Return the (X, Y) coordinate for the center point of the cell that contains the specified text.  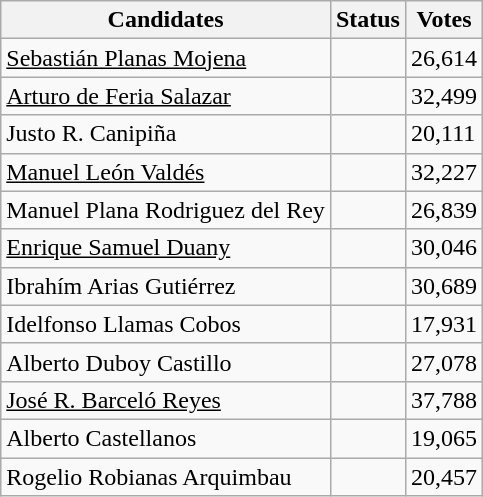
Alberto Duboy Castillo (166, 362)
27,078 (444, 362)
Idelfonso Llamas Cobos (166, 324)
Manuel Plana Rodriguez del Rey (166, 210)
Status (368, 20)
Ibrahím Arias Gutiérrez (166, 286)
Alberto Castellanos (166, 438)
37,788 (444, 400)
Sebastián Planas Mojena (166, 58)
Enrique Samuel Duany (166, 248)
Manuel León Valdés (166, 172)
30,689 (444, 286)
30,046 (444, 248)
32,227 (444, 172)
26,614 (444, 58)
Candidates (166, 20)
Justo R. Canipiña (166, 134)
32,499 (444, 96)
19,065 (444, 438)
17,931 (444, 324)
20,457 (444, 477)
20,111 (444, 134)
José R. Barceló Reyes (166, 400)
Votes (444, 20)
26,839 (444, 210)
Rogelio Robianas Arquimbau (166, 477)
Arturo de Feria Salazar (166, 96)
